Find where the given text appears and provide that cell's center as (X, Y) coordinate. 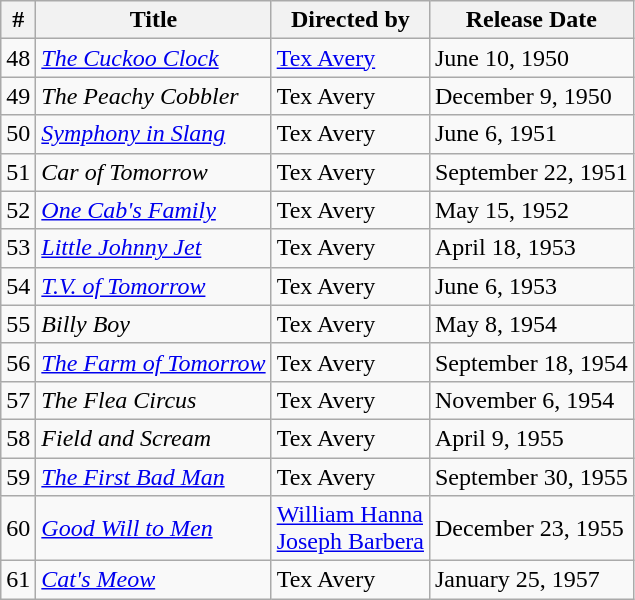
# (18, 20)
58 (18, 438)
Car of Tomorrow (154, 172)
May 8, 1954 (531, 324)
60 (18, 528)
51 (18, 172)
49 (18, 96)
50 (18, 134)
57 (18, 400)
55 (18, 324)
May 15, 1952 (531, 210)
The Farm of Tomorrow (154, 362)
September 18, 1954 (531, 362)
Directed by (350, 20)
January 25, 1957 (531, 580)
June 10, 1950 (531, 58)
September 22, 1951 (531, 172)
December 23, 1955 (531, 528)
59 (18, 477)
Billy Boy (154, 324)
T.V. of Tomorrow (154, 286)
December 9, 1950 (531, 96)
April 9, 1955 (531, 438)
Cat's Meow (154, 580)
Good Will to Men (154, 528)
The First Bad Man (154, 477)
48 (18, 58)
The Peachy Cobbler (154, 96)
June 6, 1951 (531, 134)
June 6, 1953 (531, 286)
September 30, 1955 (531, 477)
April 18, 1953 (531, 248)
56 (18, 362)
Symphony in Slang (154, 134)
William HannaJoseph Barbera (350, 528)
Release Date (531, 20)
54 (18, 286)
One Cab's Family (154, 210)
53 (18, 248)
Title (154, 20)
52 (18, 210)
The Flea Circus (154, 400)
Little Johnny Jet (154, 248)
November 6, 1954 (531, 400)
Field and Scream (154, 438)
61 (18, 580)
The Cuckoo Clock (154, 58)
